Pinpoint the cell where the given text exists, returning its [x, y] midpoint coordinate. 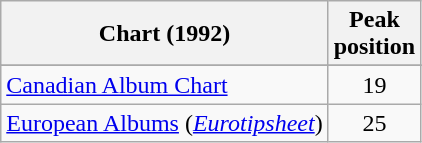
Canadian Album Chart [164, 85]
25 [374, 123]
Peakposition [374, 34]
Chart (1992) [164, 34]
European Albums (Eurotipsheet) [164, 123]
19 [374, 85]
